Determine the [X, Y] coordinate at the center of the cell enclosing the given text.  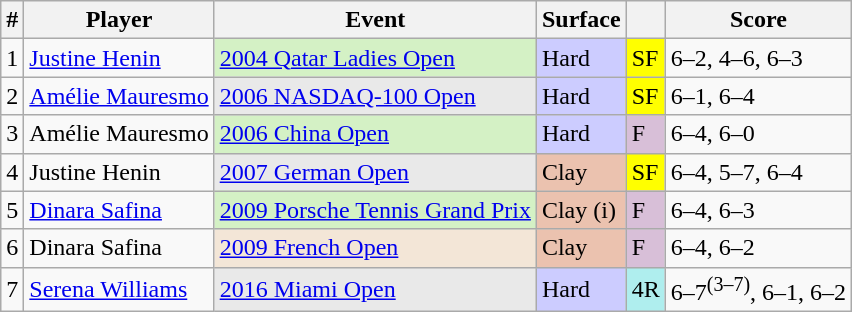
2007 German Open [375, 172]
6–4, 5–7, 6–4 [758, 172]
2016 Miami Open [375, 290]
6 [12, 248]
6–1, 6–4 [758, 96]
6–4, 6–3 [758, 210]
2006 NASDAQ-100 Open [375, 96]
7 [12, 290]
1 [12, 58]
2009 Porsche Tennis Grand Prix [375, 210]
Clay (i) [581, 210]
Player [119, 20]
2 [12, 96]
Serena Williams [119, 290]
6–2, 4–6, 6–3 [758, 58]
2004 Qatar Ladies Open [375, 58]
5 [12, 210]
3 [12, 134]
2006 China Open [375, 134]
6–4, 6–2 [758, 248]
Event [375, 20]
6–4, 6–0 [758, 134]
# [12, 20]
4 [12, 172]
Surface [581, 20]
Score [758, 20]
6–7(3–7), 6–1, 6–2 [758, 290]
4R [646, 290]
2009 French Open [375, 248]
